Search for the cell housing the specified text and yield its [x, y] center coordinate. 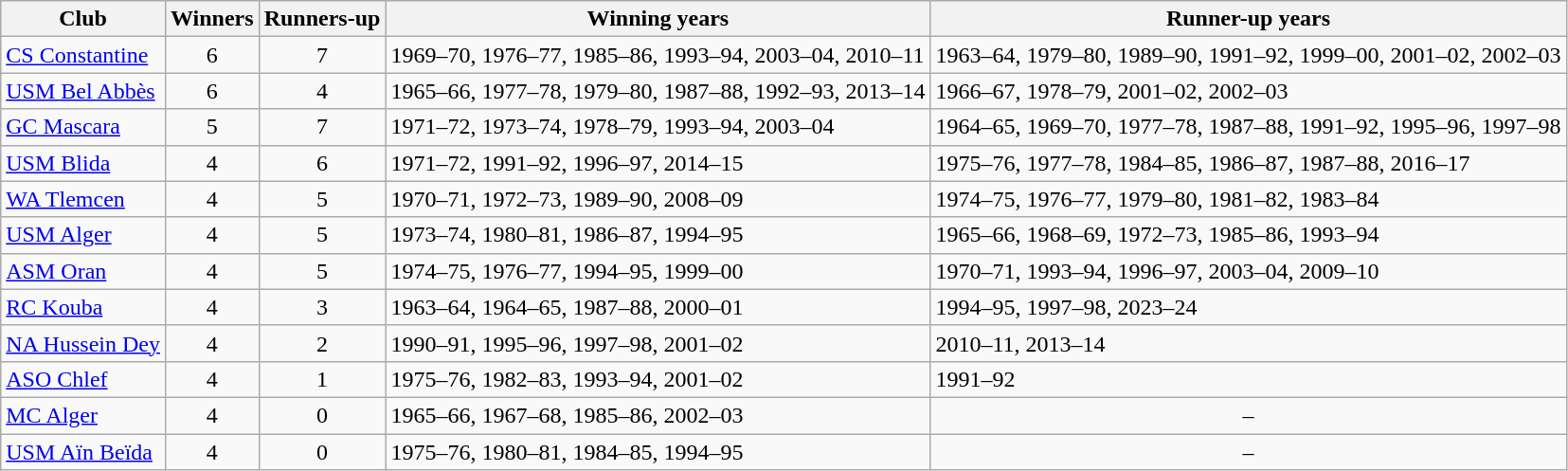
RC Kouba [83, 307]
1969–70, 1976–77, 1985–86, 1993–94, 2003–04, 2010–11 [658, 55]
Runners-up [322, 19]
1965–66, 1967–68, 1985–86, 2002–03 [658, 415]
1994–95, 1997–98, 2023–24 [1249, 307]
1974–75, 1976–77, 1994–95, 1999–00 [658, 271]
1990–91, 1995–96, 1997–98, 2001–02 [658, 343]
1965–66, 1968–69, 1972–73, 1985–86, 1993–94 [1249, 235]
ASO Chlef [83, 379]
1 [322, 379]
1974–75, 1976–77, 1979–80, 1981–82, 1983–84 [1249, 199]
NA Hussein Dey [83, 343]
1973–74, 1980–81, 1986–87, 1994–95 [658, 235]
1975–76, 1980–81, 1984–85, 1994–95 [658, 452]
1971–72, 1991–92, 1996–97, 2014–15 [658, 163]
USM Alger [83, 235]
1970–71, 1993–94, 1996–97, 2003–04, 2009–10 [1249, 271]
1971–72, 1973–74, 1978–79, 1993–94, 2003–04 [658, 127]
2010–11, 2013–14 [1249, 343]
Runner-up years [1249, 19]
1963–64, 1979–80, 1989–90, 1991–92, 1999–00, 2001–02, 2002–03 [1249, 55]
3 [322, 307]
1970–71, 1972–73, 1989–90, 2008–09 [658, 199]
USM Bel Abbès [83, 91]
USM Aïn Beïda [83, 452]
ASM Oran [83, 271]
1975–76, 1982–83, 1993–94, 2001–02 [658, 379]
MC Alger [83, 415]
2 [322, 343]
1975–76, 1977–78, 1984–85, 1986–87, 1987–88, 2016–17 [1249, 163]
Winning years [658, 19]
USM Blida [83, 163]
WA Tlemcen [83, 199]
1966–67, 1978–79, 2001–02, 2002–03 [1249, 91]
Club [83, 19]
CS Constantine [83, 55]
1963–64, 1964–65, 1987–88, 2000–01 [658, 307]
1991–92 [1249, 379]
1965–66, 1977–78, 1979–80, 1987–88, 1992–93, 2013–14 [658, 91]
GC Mascara [83, 127]
1964–65, 1969–70, 1977–78, 1987–88, 1991–92, 1995–96, 1997–98 [1249, 127]
Winners [212, 19]
